Pinpoint the cell where the given text exists, returning its [X, Y] midpoint coordinate. 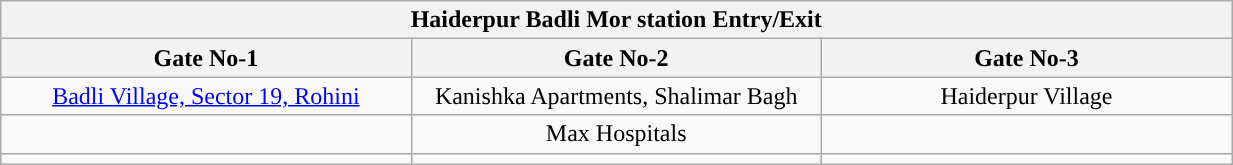
Gate No-2 [616, 58]
Haiderpur Badli Mor station Entry/Exit [616, 20]
Badli Village, Sector 19, Rohini [206, 96]
Kanishka Apartments, Shalimar Bagh [616, 96]
Gate No-1 [206, 58]
Max Hospitals [616, 134]
Gate No-3 [1026, 58]
Haiderpur Village [1026, 96]
